Provide the (x, y) coordinate of the cell's center where the given text is located.  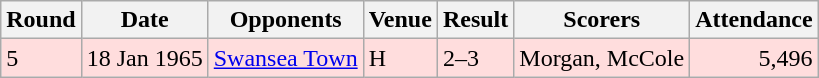
Opponents (286, 20)
H (400, 58)
Scorers (602, 20)
5 (41, 58)
Swansea Town (286, 58)
18 Jan 1965 (144, 58)
Venue (400, 20)
Result (475, 20)
Round (41, 20)
2–3 (475, 58)
5,496 (754, 58)
Date (144, 20)
Morgan, McCole (602, 58)
Attendance (754, 20)
